From the cell containing the given text, extract its center point as (x, y) coordinate. 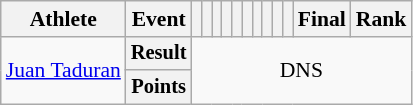
Final (322, 19)
Event (159, 19)
Juan Taduran (64, 70)
Rank (382, 19)
Points (159, 87)
DNS (301, 70)
Athlete (64, 19)
Result (159, 54)
